Search for the cell housing the specified text and yield its (x, y) center coordinate. 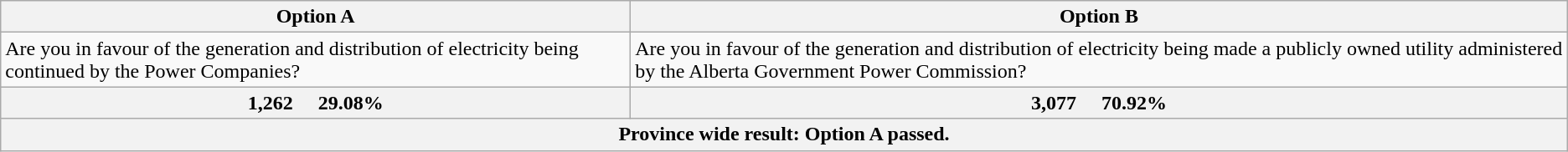
Province wide result: Option A passed. (784, 134)
Option B (1099, 17)
Option A (316, 17)
1,262 29.08% (316, 103)
3,077 70.92% (1099, 103)
Are you in favour of the generation and distribution of electricity being continued by the Power Companies? (316, 60)
